Pinpoint the cell where the given text exists, returning its (x, y) midpoint coordinate. 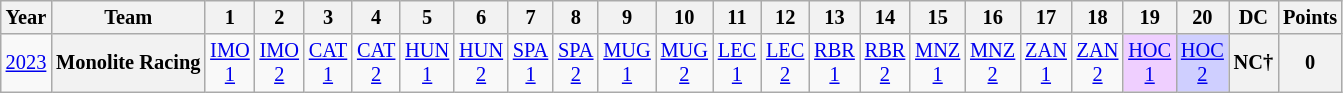
HOC1 (1150, 63)
13 (834, 17)
IMO1 (230, 63)
4 (376, 17)
11 (737, 17)
DC (1254, 17)
RBR2 (885, 63)
5 (427, 17)
19 (1150, 17)
7 (530, 17)
LEC2 (785, 63)
14 (885, 17)
8 (576, 17)
17 (1046, 17)
SPA1 (530, 63)
CAT2 (376, 63)
0 (1310, 63)
9 (626, 17)
16 (992, 17)
CAT1 (328, 63)
20 (1202, 17)
NC† (1254, 63)
RBR1 (834, 63)
Team (128, 17)
SPA2 (576, 63)
Points (1310, 17)
12 (785, 17)
ZAN1 (1046, 63)
MNZ1 (938, 63)
18 (1098, 17)
2 (280, 17)
15 (938, 17)
MNZ2 (992, 63)
3 (328, 17)
HUN1 (427, 63)
HOC2 (1202, 63)
ZAN2 (1098, 63)
MUG1 (626, 63)
6 (481, 17)
Year (26, 17)
1 (230, 17)
HUN2 (481, 63)
IMO2 (280, 63)
LEC1 (737, 63)
MUG2 (684, 63)
Monolite Racing (128, 63)
2023 (26, 63)
10 (684, 17)
